Detect which cell encompasses the target text, then output its [X, Y] center coordinate. 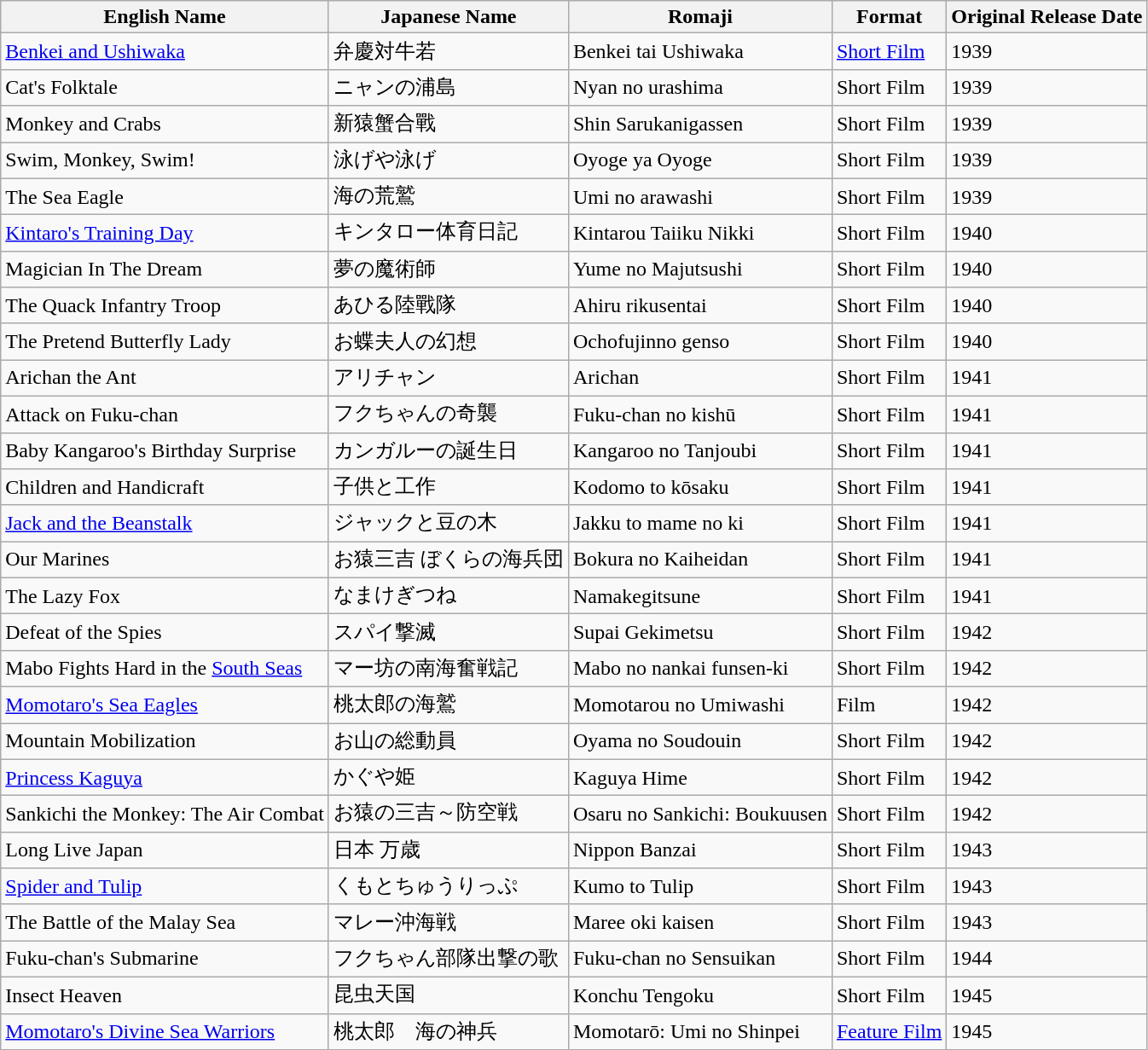
Kumo to Tulip [699, 887]
Fuku-chan no Sensuikan [699, 959]
昆虫天国 [449, 995]
Oyama no Soudouin [699, 742]
Attack on Fuku-chan [165, 415]
日本 万歳 [449, 850]
The Sea Eagle [165, 196]
かぐや姫 [449, 778]
スパイ撃滅 [449, 633]
桃太郎 海の神兵 [449, 1032]
お蝶夫人の幻想 [449, 341]
マー坊の南海奮戦記 [449, 669]
ニャンの浦島 [449, 87]
Monkey and Crabs [165, 125]
1944 [1047, 959]
Feature Film [889, 1032]
Kangaroo no Tanjoubi [699, 450]
Baby Kangaroo's Birthday Surprise [165, 450]
Maree oki kaisen [699, 923]
キンタロー体育日記 [449, 234]
弁慶対牛若 [449, 51]
Momotaro's Sea Eagles [165, 705]
Momotarou no Umiwashi [699, 705]
Original Release Date [1047, 17]
アリチャン [449, 379]
Defeat of the Spies [165, 633]
Kintarou Taiiku Nikki [699, 234]
English Name [165, 17]
Oyoge ya Oyoge [699, 160]
Our Marines [165, 560]
Film [889, 705]
Kintaro's Training Day [165, 234]
Kaguya Hime [699, 778]
Bokura no Kaiheidan [699, 560]
お猿の三吉～防空戦 [449, 814]
Nippon Banzai [699, 850]
Format [889, 17]
Momotarō: Umi no Shinpei [699, 1032]
The Quack Infantry Troop [165, 305]
Princess Kaguya [165, 778]
Ahiru rikusentai [699, 305]
フクちゃん部隊出撃の歌 [449, 959]
The Lazy Fox [165, 595]
The Battle of the Malay Sea [165, 923]
Benkei tai Ushiwaka [699, 51]
お猿三吉 ぼくらの海兵団 [449, 560]
Benkei and Ushiwaka [165, 51]
Mabo no nankai funsen-ki [699, 669]
Fuku-chan's Submarine [165, 959]
Cat's Folktale [165, 87]
新猿蟹合戰 [449, 125]
Children and Handicraft [165, 488]
Romaji [699, 17]
夢の魔術師 [449, 270]
Mountain Mobilization [165, 742]
The Pretend Butterfly Lady [165, 341]
泳げや泳げ [449, 160]
Fuku-chan no kishū [699, 415]
Umi no arawashi [699, 196]
Osaru no Sankichi: Boukuusen [699, 814]
Konchu Tengoku [699, 995]
Momotaro's Divine Sea Warriors [165, 1032]
Insect Heaven [165, 995]
Shin Sarukanigassen [699, 125]
Long Live Japan [165, 850]
カンガルーの誕生日 [449, 450]
Jack and the Beanstalk [165, 524]
Nyan no urashima [699, 87]
Supai Gekimetsu [699, 633]
Mabo Fights Hard in the South Seas [165, 669]
Jakku to mame no ki [699, 524]
くもとちゅうりっぷ [449, 887]
なまけぎつね [449, 595]
Kodomo to kōsaku [699, 488]
Arichan the Ant [165, 379]
フクちゃんの奇襲 [449, 415]
Ochofujinno genso [699, 341]
あひる陸戰隊 [449, 305]
ジャックと豆の木 [449, 524]
お山の総動員 [449, 742]
Spider and Tulip [165, 887]
Swim, Monkey, Swim! [165, 160]
Arichan [699, 379]
子供と工作 [449, 488]
Magician In The Dream [165, 270]
桃太郎の海鷲 [449, 705]
Yume no Majutsushi [699, 270]
海の荒鷲 [449, 196]
Namakegitsune [699, 595]
Japanese Name [449, 17]
Sankichi the Monkey: The Air Combat [165, 814]
マレー沖海戦 [449, 923]
